Find where the given text appears and provide that cell's center as (x, y) coordinate. 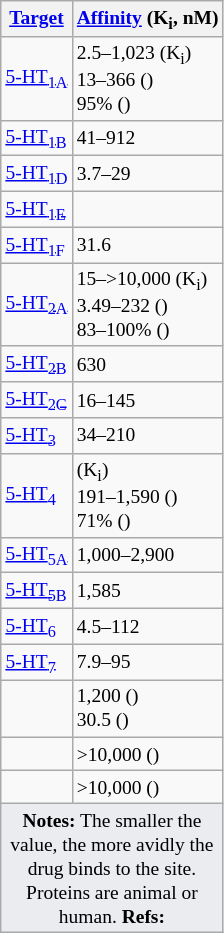
5-HT5B (36, 591)
5-HT1A (36, 78)
Affinity (Ki, nM) (148, 19)
5-HT1E (36, 209)
5-HT5A (36, 555)
16–145 (148, 400)
5-HT2A (36, 305)
5-HT3 (36, 436)
5-HT4 (36, 495)
15–>10,000 (Ki)3.49–232 ()83–100% () (148, 305)
5-HT2B (36, 364)
4.5–112 (148, 626)
5-HT2C (36, 400)
1,585 (148, 591)
5-HT7 (36, 662)
2.5–1,023 (Ki)13–366 ()95% () (148, 78)
5-HT6 (36, 626)
3.7–29 (148, 174)
31.6 (148, 245)
34–210 (148, 436)
5-HT1B (36, 138)
41–912 (148, 138)
Notes: The smaller the value, the more avidly the drug binds to the site. Proteins are animal or human. Refs: (112, 868)
630 (148, 364)
1,000–2,900 (148, 555)
Target (36, 19)
(Ki)191–1,590 ()71% () (148, 495)
5-HT1F (36, 245)
7.9–95 (148, 662)
5-HT1D (36, 174)
1,200 ()30.5 () (148, 708)
